Detect which cell encompasses the target text, then output its (x, y) center coordinate. 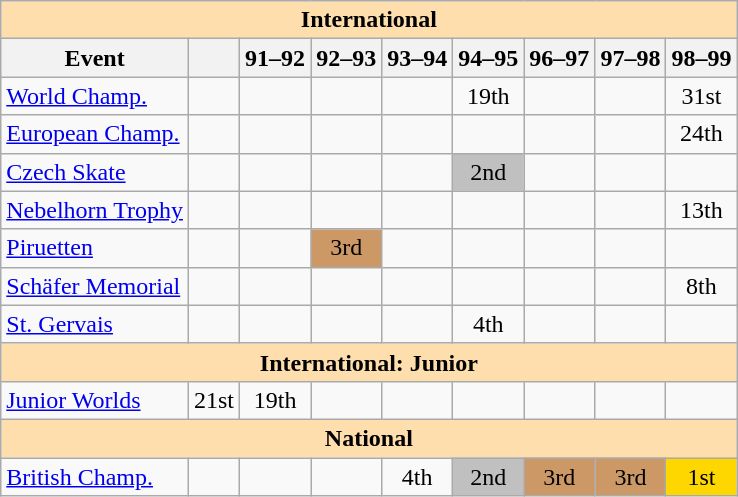
98–99 (702, 58)
Piruetten (95, 248)
1st (702, 477)
97–98 (630, 58)
Event (95, 58)
13th (702, 210)
94–95 (488, 58)
24th (702, 134)
21st (214, 400)
8th (702, 286)
92–93 (346, 58)
31st (702, 96)
St. Gervais (95, 324)
National (369, 438)
Nebelhorn Trophy (95, 210)
International (369, 20)
91–92 (276, 58)
European Champ. (95, 134)
Czech Skate (95, 172)
Junior Worlds (95, 400)
93–94 (418, 58)
Schäfer Memorial (95, 286)
96–97 (560, 58)
British Champ. (95, 477)
International: Junior (369, 362)
World Champ. (95, 96)
